For the text-containing cell, return its midpoint in (x, y) coordinate format. 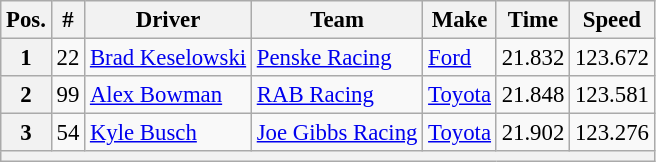
21.848 (532, 95)
99 (68, 95)
3 (26, 133)
123.276 (612, 133)
21.832 (532, 58)
Make (460, 20)
22 (68, 58)
Ford (460, 58)
Joe Gibbs Racing (336, 133)
2 (26, 95)
21.902 (532, 133)
# (68, 20)
Team (336, 20)
123.581 (612, 95)
Pos. (26, 20)
1 (26, 58)
123.672 (612, 58)
Speed (612, 20)
Penske Racing (336, 58)
RAB Racing (336, 95)
Brad Keselowski (168, 58)
Alex Bowman (168, 95)
54 (68, 133)
Driver (168, 20)
Time (532, 20)
Kyle Busch (168, 133)
